Determine the [X, Y] coordinate at the center of the cell enclosing the given text.  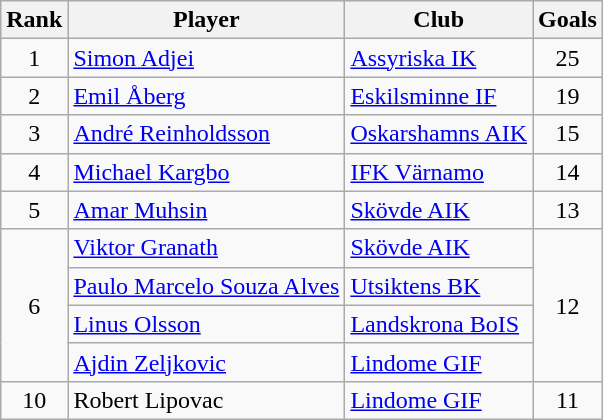
2 [34, 96]
6 [34, 305]
Player [206, 20]
Paulo Marcelo Souza Alves [206, 286]
IFK Värnamo [439, 172]
Club [439, 20]
Simon Adjei [206, 58]
4 [34, 172]
Goals [568, 20]
Robert Lipovac [206, 400]
Emil Åberg [206, 96]
Amar Muhsin [206, 210]
Viktor Granath [206, 248]
12 [568, 305]
Rank [34, 20]
André Reinholdsson [206, 134]
14 [568, 172]
11 [568, 400]
1 [34, 58]
10 [34, 400]
Oskarshamns AIK [439, 134]
Michael Kargbo [206, 172]
15 [568, 134]
19 [568, 96]
5 [34, 210]
3 [34, 134]
Eskilsminne IF [439, 96]
Linus Olsson [206, 324]
25 [568, 58]
Landskrona BoIS [439, 324]
Assyriska IK [439, 58]
Utsiktens BK [439, 286]
Ajdin Zeljkovic [206, 362]
13 [568, 210]
